From the cell containing the given text, extract its center point as [x, y] coordinate. 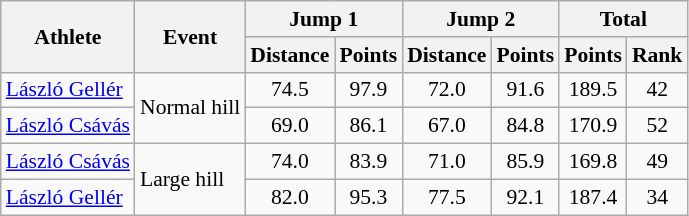
Athlete [68, 36]
52 [658, 126]
71.0 [446, 162]
189.5 [593, 90]
49 [658, 162]
67.0 [446, 126]
Jump 2 [480, 19]
Normal hill [190, 108]
82.0 [290, 197]
72.0 [446, 90]
85.9 [525, 162]
84.8 [525, 126]
83.9 [368, 162]
95.3 [368, 197]
Rank [658, 55]
92.1 [525, 197]
74.0 [290, 162]
Total [623, 19]
42 [658, 90]
170.9 [593, 126]
77.5 [446, 197]
Large hill [190, 180]
86.1 [368, 126]
169.8 [593, 162]
34 [658, 197]
187.4 [593, 197]
Event [190, 36]
Jump 1 [324, 19]
74.5 [290, 90]
69.0 [290, 126]
91.6 [525, 90]
97.9 [368, 90]
